Find where the given text appears and provide that cell's center as (x, y) coordinate. 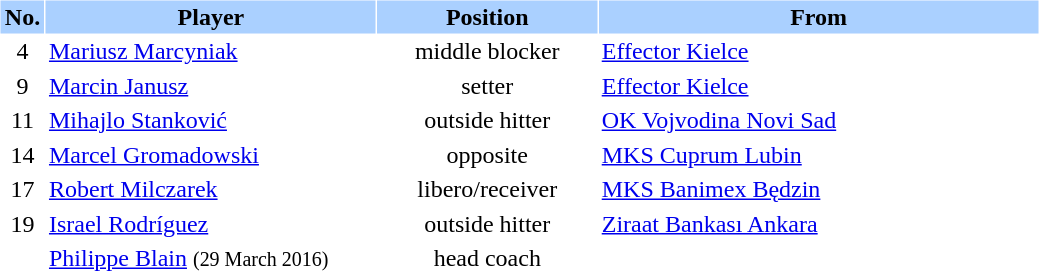
Israel Rodríguez (211, 224)
libero/receiver (487, 190)
19 (22, 224)
MKS Cuprum Lubin (819, 154)
MKS Banimex Będzin (819, 190)
11 (22, 120)
Robert Milczarek (211, 190)
Mariusz Marcyniak (211, 52)
14 (22, 154)
From (819, 16)
9 (22, 86)
middle blocker (487, 52)
opposite (487, 154)
Marcin Janusz (211, 86)
17 (22, 190)
Mihajlo Stanković (211, 120)
4 (22, 52)
Marcel Gromadowski (211, 154)
setter (487, 86)
No. (22, 16)
Position (487, 16)
OK Vojvodina Novi Sad (819, 120)
Player (211, 16)
Ziraat Bankası Ankara (819, 224)
